Find where the given text appears and provide that cell's center as [x, y] coordinate. 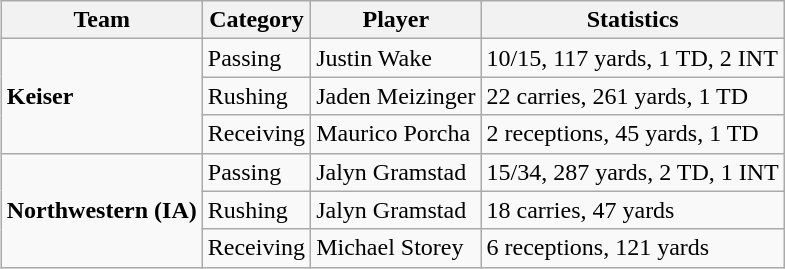
Statistics [632, 20]
Jaden Meizinger [396, 96]
Keiser [102, 96]
2 receptions, 45 yards, 1 TD [632, 134]
Justin Wake [396, 58]
Category [256, 20]
6 receptions, 121 yards [632, 248]
22 carries, 261 yards, 1 TD [632, 96]
Team [102, 20]
18 carries, 47 yards [632, 210]
Northwestern (IA) [102, 210]
Player [396, 20]
Maurico Porcha [396, 134]
15/34, 287 yards, 2 TD, 1 INT [632, 172]
Michael Storey [396, 248]
10/15, 117 yards, 1 TD, 2 INT [632, 58]
